From the cell containing the given text, extract its center point as [X, Y] coordinate. 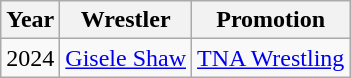
Year [30, 20]
TNA Wrestling [271, 58]
Wrestler [126, 20]
2024 [30, 58]
Gisele Shaw [126, 58]
Promotion [271, 20]
